Pinpoint the cell where the given text exists, returning its (x, y) midpoint coordinate. 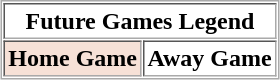
Future Games Legend (140, 21)
Home Game (73, 58)
Away Game (210, 58)
